Find where the given text appears and provide that cell's center as (x, y) coordinate. 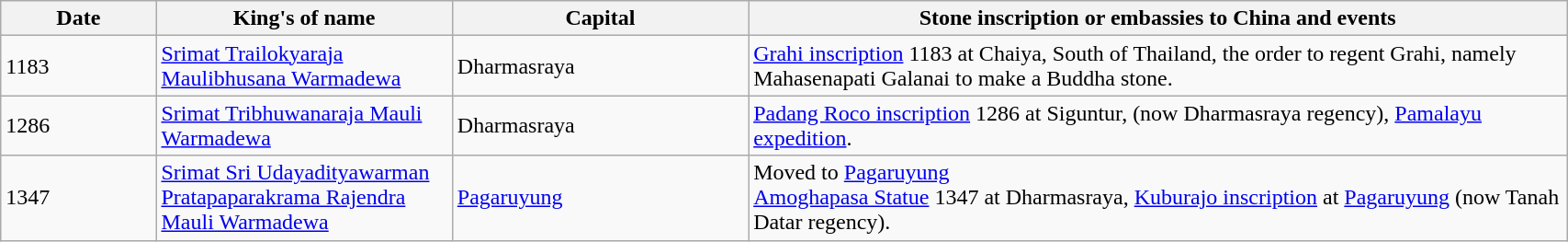
Moved to PagaruyungAmoghapasa Statue 1347 at Dharmasraya, Kuburajo inscription at Pagaruyung (now Tanah Datar regency). (1157, 198)
Date (79, 18)
Padang Roco inscription 1286 at Siguntur, (now Dharmasraya regency), Pamalayu expedition. (1157, 125)
Pagaruyung (600, 198)
Srimat Trailokyaraja Maulibhusana Warmadewa (304, 66)
Srimat Tribhuwanaraja Mauli Warmadewa (304, 125)
1347 (79, 198)
Grahi inscription 1183 at Chaiya, South of Thailand, the order to regent Grahi, namely Mahasenapati Galanai to make a Buddha stone. (1157, 66)
Srimat Sri Udayadityawarman Pratapaparakrama Rajendra Mauli Warmadewa (304, 198)
King's of name (304, 18)
1286 (79, 125)
1183 (79, 66)
Stone inscription or embassies to China and events (1157, 18)
Capital (600, 18)
